Capture the cell that displays the provided text and extract its [x, y] central coordinate. 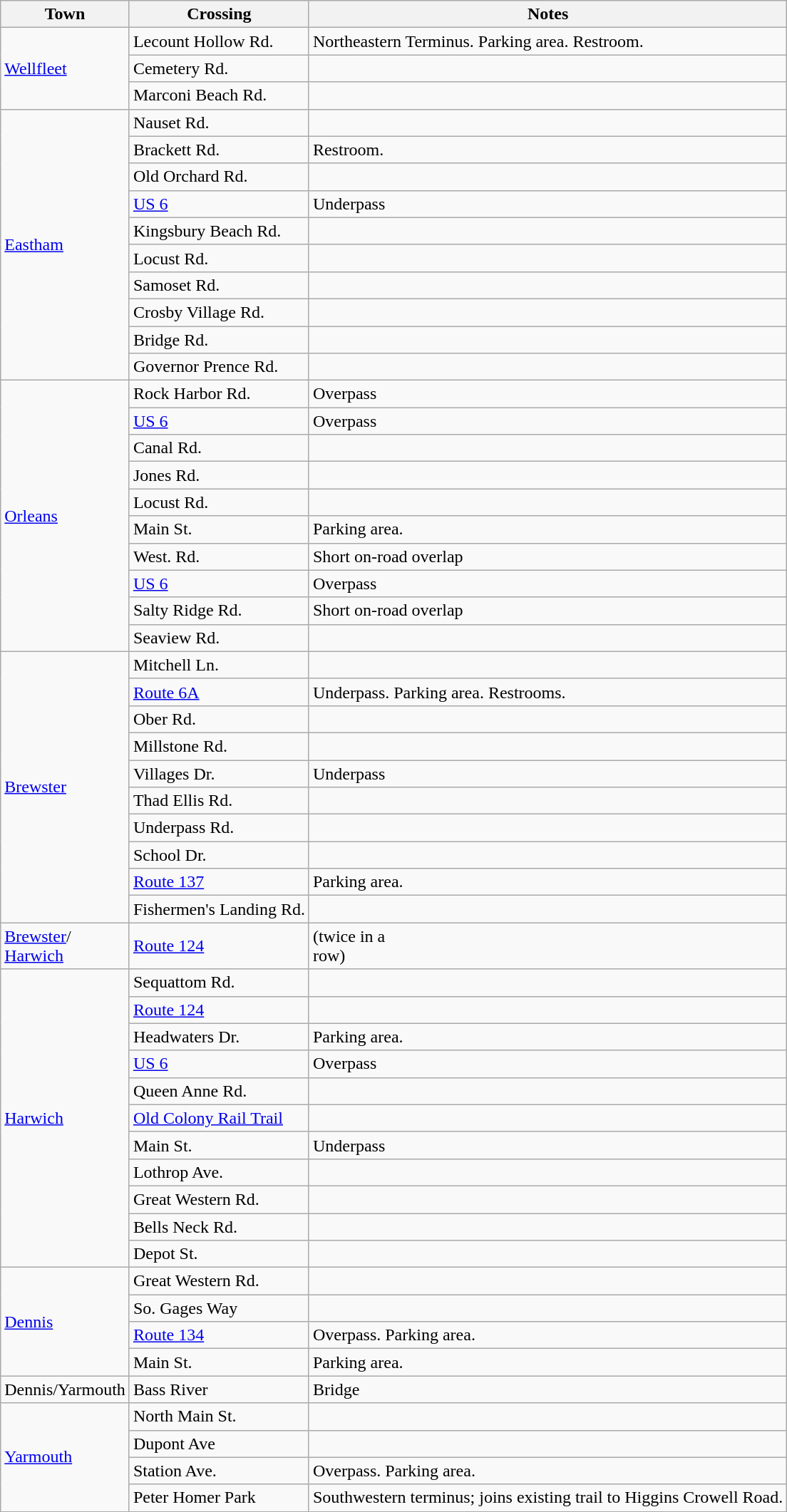
Peter Homer Park [219, 1498]
Underpass. Parking area. Restrooms. [547, 692]
Northeastern Terminus. Parking area. Restroom. [547, 41]
Headwaters Dr. [219, 1037]
Sequattom Rd. [219, 983]
Villages Dr. [219, 773]
Fishermen's Landing Rd. [219, 909]
Marconi Beach Rd. [219, 95]
Thad Ellis Rd. [219, 801]
Underpass Rd. [219, 828]
Seaview Rd. [219, 638]
Southwestern terminus; joins existing trail to Higgins Crowell Road. [547, 1498]
Bass River [219, 1389]
Route 134 [219, 1335]
Harwich [66, 1119]
Crosby Village Rd. [219, 312]
Jones Rd. [219, 475]
Governor Prence Rd. [219, 367]
Samoset Rd. [219, 285]
Yarmouth [66, 1457]
Eastham [66, 245]
Kingsbury Beach Rd. [219, 231]
Lecount Hollow Rd. [219, 41]
Millstone Rd. [219, 746]
Depot St. [219, 1254]
Orleans [66, 516]
West. Rd. [219, 556]
North Main St. [219, 1417]
Crossing [219, 14]
Rock Harbor Rd. [219, 394]
Dennis/Yarmouth [66, 1389]
(twice in arow) [547, 946]
Town [66, 14]
Route 137 [219, 882]
Wellfleet [66, 68]
Mitchell Ln. [219, 665]
Station Ave. [219, 1471]
So. Gages Way [219, 1308]
Bridge [547, 1389]
Restroom. [547, 150]
Bells Neck Rd. [219, 1226]
Route 6A [219, 692]
Brewster/Harwich [66, 946]
Old Orchard Rd. [219, 177]
Cemetery Rd. [219, 68]
Notes [547, 14]
Dupont Ave [219, 1444]
Nauset Rd. [219, 123]
Brackett Rd. [219, 150]
Ober Rd. [219, 719]
Bridge Rd. [219, 340]
Salty Ridge Rd. [219, 611]
Old Colony Rail Trail [219, 1118]
Canal Rd. [219, 448]
School Dr. [219, 855]
Queen Anne Rd. [219, 1091]
Lothrop Ave. [219, 1172]
Dennis [66, 1322]
Brewster [66, 787]
